Return the [x, y] coordinate for the center point of the cell that contains the specified text.  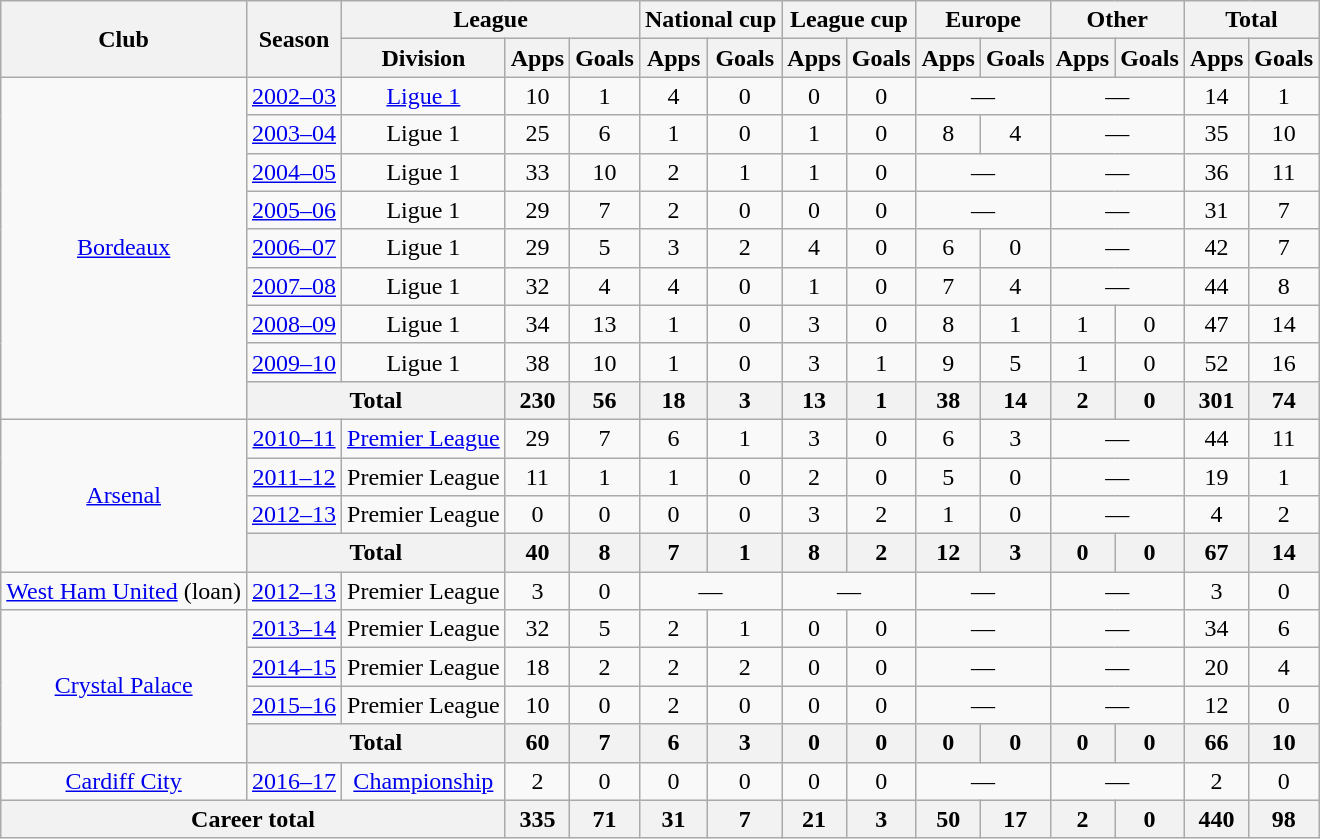
35 [1216, 134]
2008–09 [294, 324]
2011–12 [294, 477]
Bordeaux [124, 248]
2015–16 [294, 705]
301 [1216, 400]
440 [1216, 819]
25 [537, 134]
56 [605, 400]
21 [814, 819]
2014–15 [294, 667]
47 [1216, 324]
230 [537, 400]
66 [1216, 743]
Arsenal [124, 495]
Europe [983, 20]
52 [1216, 362]
Crystal Palace [124, 686]
2002–03 [294, 96]
335 [537, 819]
40 [537, 553]
2003–04 [294, 134]
67 [1216, 553]
2010–11 [294, 438]
2006–07 [294, 248]
League cup [849, 20]
Club [124, 39]
36 [1216, 172]
50 [948, 819]
60 [537, 743]
League [491, 20]
2013–14 [294, 629]
2007–08 [294, 286]
16 [1284, 362]
West Ham United (loan) [124, 591]
74 [1284, 400]
17 [1015, 819]
98 [1284, 819]
33 [537, 172]
2005–06 [294, 210]
Cardiff City [124, 781]
19 [1216, 477]
Season [294, 39]
2004–05 [294, 172]
42 [1216, 248]
Other [1117, 20]
Career total [253, 819]
Championship [424, 781]
National cup [710, 20]
2016–17 [294, 781]
2009–10 [294, 362]
Division [424, 58]
20 [1216, 667]
71 [605, 819]
9 [948, 362]
